Capture the cell that displays the provided text and extract its [X, Y] central coordinate. 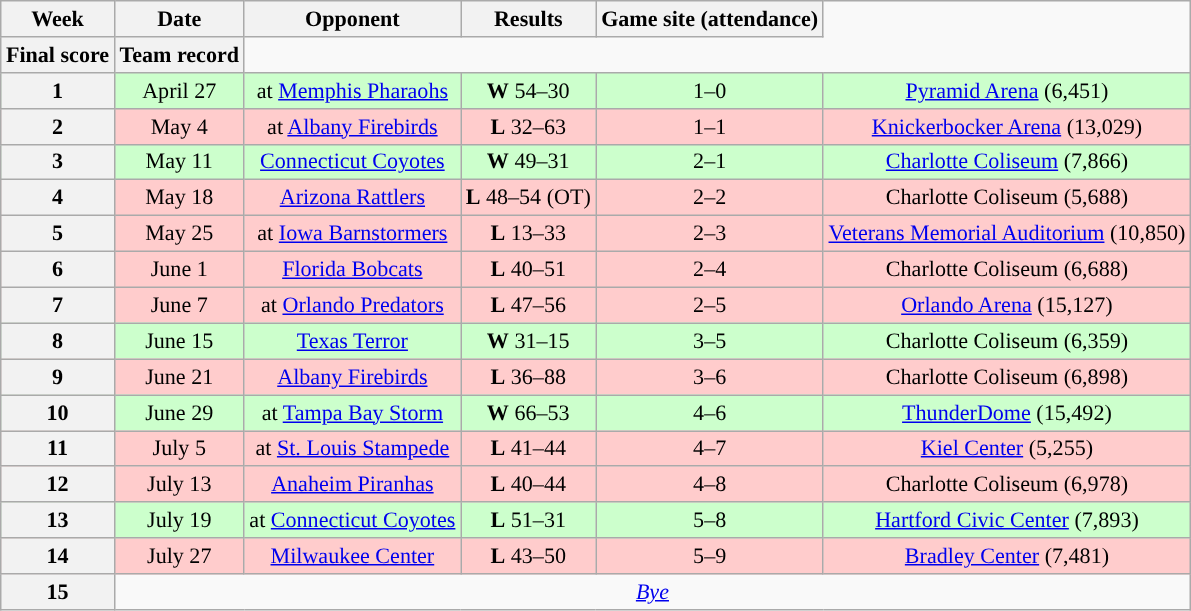
Charlotte Coliseum (7,866) [1006, 162]
W 54–30 [528, 90]
2–2 [710, 198]
2–5 [710, 305]
3–5 [710, 341]
Final score [58, 54]
at Tampa Bay Storm [352, 412]
June 7 [179, 305]
2 [58, 126]
Florida Bobcats [352, 269]
4–8 [710, 484]
5–9 [710, 556]
1–0 [710, 90]
7 [58, 305]
Opponent [352, 18]
2–4 [710, 269]
Charlotte Coliseum (6,359) [1006, 341]
May 18 [179, 198]
1–1 [710, 126]
Anaheim Piranhas [352, 484]
May 4 [179, 126]
L 51–31 [528, 520]
13 [58, 520]
at St. Louis Stampede [352, 448]
at Iowa Barnstormers [352, 233]
Milwaukee Center [352, 556]
W 66–53 [528, 412]
W 31–15 [528, 341]
14 [58, 556]
Charlotte Coliseum (6,898) [1006, 377]
ThunderDome (15,492) [1006, 412]
Charlotte Coliseum (6,688) [1006, 269]
July 19 [179, 520]
July 5 [179, 448]
W 49–31 [528, 162]
5 [58, 233]
July 13 [179, 484]
3–6 [710, 377]
Orlando Arena (15,127) [1006, 305]
Charlotte Coliseum (6,978) [1006, 484]
Bye [652, 591]
June 21 [179, 377]
11 [58, 448]
Knickerbocker Arena (13,029) [1006, 126]
L 41–44 [528, 448]
Results [528, 18]
Bradley Center (7,481) [1006, 556]
at Connecticut Coyotes [352, 520]
9 [58, 377]
May 11 [179, 162]
Team record [179, 54]
L 47–56 [528, 305]
L 48–54 (OT) [528, 198]
June 15 [179, 341]
3 [58, 162]
15 [58, 591]
at Albany Firebirds [352, 126]
2–1 [710, 162]
5–8 [710, 520]
July 27 [179, 556]
Texas Terror [352, 341]
Week [58, 18]
June 1 [179, 269]
Arizona Rattlers [352, 198]
Connecticut Coyotes [352, 162]
Game site (attendance) [710, 18]
8 [58, 341]
L 32–63 [528, 126]
Albany Firebirds [352, 377]
Pyramid Arena (6,451) [1006, 90]
at Orlando Predators [352, 305]
12 [58, 484]
6 [58, 269]
Veterans Memorial Auditorium (10,850) [1006, 233]
2–3 [710, 233]
April 27 [179, 90]
L 43–50 [528, 556]
at Memphis Pharaohs [352, 90]
4–6 [710, 412]
L 40–51 [528, 269]
4 [58, 198]
L 36–88 [528, 377]
1 [58, 90]
10 [58, 412]
Kiel Center (5,255) [1006, 448]
Hartford Civic Center (7,893) [1006, 520]
Charlotte Coliseum (5,688) [1006, 198]
L 13–33 [528, 233]
May 25 [179, 233]
L 40–44 [528, 484]
June 29 [179, 412]
Date [179, 18]
4–7 [710, 448]
